Determine the [X, Y] coordinate at the center of the cell enclosing the given text.  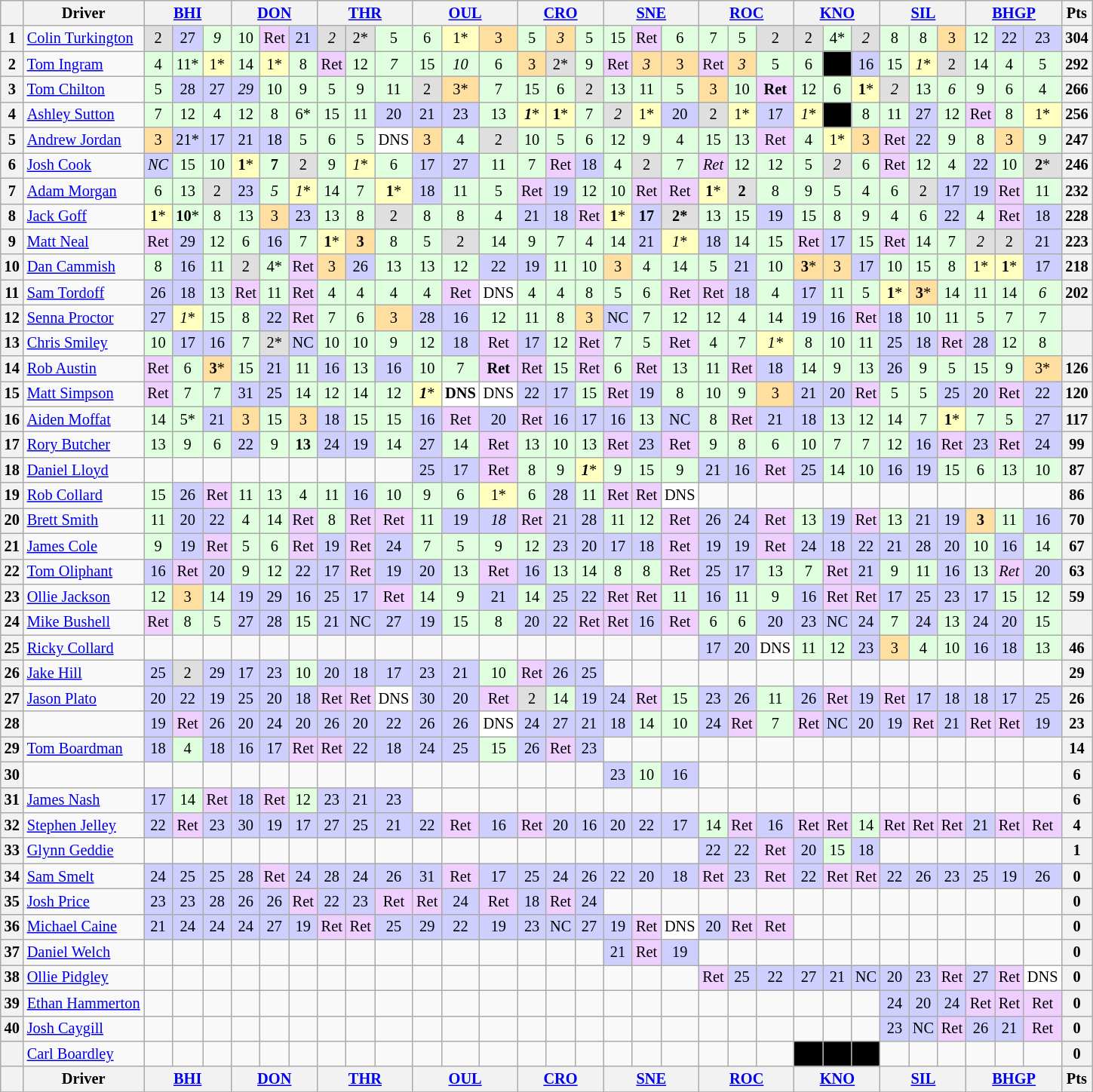
218 [1076, 267]
Jake Hill [84, 673]
Andrew Jordan [84, 140]
Mike Bushell [84, 622]
Rob Austin [84, 369]
10* [188, 216]
Josh Price [84, 901]
32 [12, 825]
Michael Caine [84, 927]
Tom Oliphant [84, 572]
40 [12, 1029]
Ollie Pidgley [84, 977]
6* [303, 115]
Sam Tordoff [84, 293]
36 [12, 927]
35 [12, 901]
266 [1076, 89]
Daniel Welch [84, 952]
James Nash [84, 800]
292 [1076, 64]
120 [1076, 394]
Tom Boardman [84, 749]
59 [1076, 597]
126 [1076, 369]
Josh Caygill [84, 1029]
39 [12, 1003]
46 [1076, 648]
99 [1076, 444]
Dan Cammish [84, 267]
James Cole [84, 546]
Josh Cook [84, 165]
Matt Neal [84, 241]
Ricky Collard [84, 648]
Tom Chilton [84, 89]
63 [1076, 572]
223 [1076, 241]
Senna Proctor [84, 317]
228 [1076, 216]
Tom Ingram [84, 64]
87 [1076, 470]
Aiden Moffat [84, 419]
232 [1076, 191]
38 [12, 977]
86 [1076, 495]
Carl Boardley [84, 1054]
Ashley Sutton [84, 115]
67 [1076, 546]
247 [1076, 140]
Adam Morgan [84, 191]
304 [1076, 38]
5* [188, 419]
Chris Smiley [84, 343]
Ethan Hammerton [84, 1003]
37 [12, 952]
202 [1076, 293]
Daniel Lloyd [84, 470]
Stephen Jelley [84, 825]
Jack Goff [84, 216]
256 [1076, 115]
Ollie Jackson [84, 597]
Jason Plato [84, 698]
70 [1076, 520]
33 [12, 851]
Rory Butcher [84, 444]
Sam Smelt [84, 876]
11* [188, 64]
117 [1076, 419]
Brett Smith [84, 520]
Colin Turkington [84, 38]
246 [1076, 165]
21* [188, 140]
Glynn Geddie [84, 851]
34 [12, 876]
Matt Simpson [84, 394]
Rob Collard [84, 495]
